Find where the given text appears and provide that cell's center as [x, y] coordinate. 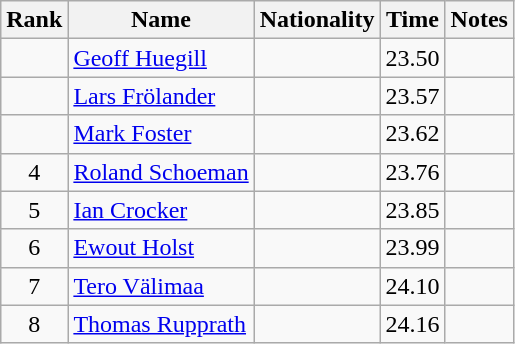
Thomas Rupprath [161, 324]
Ian Crocker [161, 210]
Lars Frölander [161, 96]
23.62 [412, 134]
Rank [34, 20]
Nationality [317, 20]
5 [34, 210]
Mark Foster [161, 134]
Time [412, 20]
23.50 [412, 58]
Tero Välimaa [161, 286]
23.57 [412, 96]
Name [161, 20]
4 [34, 172]
7 [34, 286]
24.10 [412, 286]
8 [34, 324]
23.99 [412, 248]
Roland Schoeman [161, 172]
23.76 [412, 172]
23.85 [412, 210]
Notes [479, 20]
6 [34, 248]
Ewout Holst [161, 248]
24.16 [412, 324]
Geoff Huegill [161, 58]
